Identify which cell holds the provided text, then report its [x, y] central coordinate. 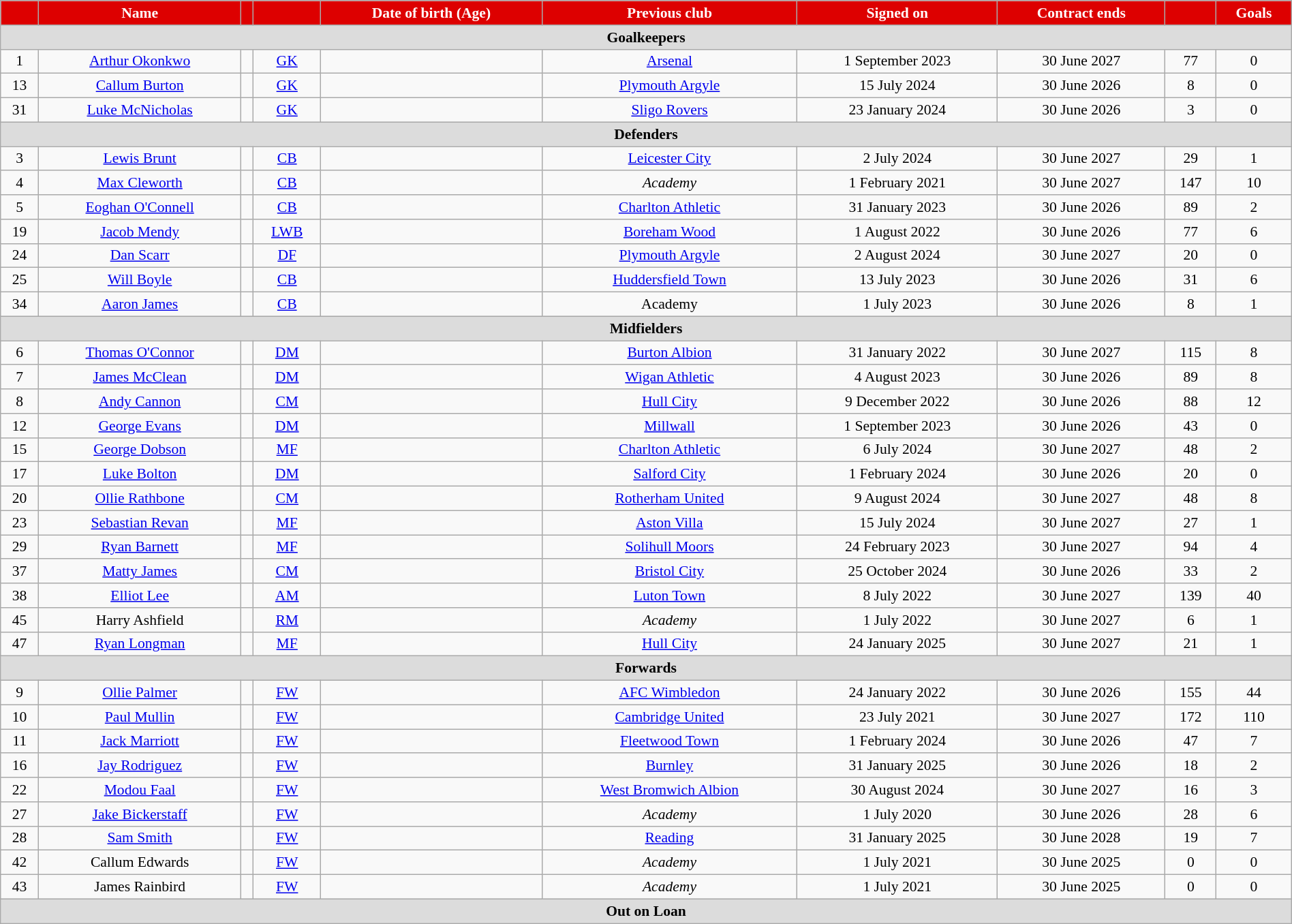
1 February 2021 [897, 183]
Fleetwood Town [669, 741]
Will Boyle [139, 280]
Luton Town [669, 596]
Andy Cannon [139, 401]
115 [1191, 353]
21 [1191, 644]
Huddersfield Town [669, 280]
Contract ends [1081, 13]
147 [1191, 183]
Signed on [897, 13]
45 [20, 620]
8 July 2022 [897, 596]
18 [1191, 766]
1 July 2022 [897, 620]
AM [288, 596]
15 [20, 450]
24 February 2023 [897, 547]
22 [20, 790]
Jack Marriott [139, 741]
James McClean [139, 378]
Salford City [669, 474]
40 [1254, 596]
Cambridge United [669, 717]
West Bromwich Albion [669, 790]
Arthur Okonkwo [139, 61]
Name [139, 13]
AFC Wimbledon [669, 693]
88 [1191, 401]
Ollie Palmer [139, 693]
94 [1191, 547]
Boreham Wood [669, 232]
13 July 2023 [897, 280]
Forwards [646, 668]
23 [20, 523]
24 January 2025 [897, 644]
James Rainbird [139, 887]
Arsenal [669, 61]
Ryan Longman [139, 644]
George Evans [139, 426]
30 June 2028 [1081, 838]
6 July 2024 [897, 450]
30 August 2024 [897, 790]
37 [20, 572]
17 [20, 474]
31 January 2022 [897, 353]
2 August 2024 [897, 256]
24 [20, 256]
4 August 2023 [897, 378]
33 [1191, 572]
23 January 2024 [897, 110]
Defenders [646, 134]
24 January 2022 [897, 693]
Eoghan O'Connell [139, 207]
Wigan Athletic [669, 378]
Max Cleworth [139, 183]
9 [20, 693]
Jake Bickerstaff [139, 814]
George Dobson [139, 450]
Thomas O'Connor [139, 353]
11 [20, 741]
110 [1254, 717]
9 August 2024 [897, 499]
RM [288, 620]
Previous club [669, 13]
Ollie Rathbone [139, 499]
13 [20, 86]
5 [20, 207]
Bristol City [669, 572]
Callum Burton [139, 86]
Reading [669, 838]
Jacob Mendy [139, 232]
25 [20, 280]
44 [1254, 693]
155 [1191, 693]
Sligo Rovers [669, 110]
Callum Edwards [139, 863]
Jay Rodriguez [139, 766]
Luke McNicholas [139, 110]
34 [20, 305]
Dan Scarr [139, 256]
42 [20, 863]
2 July 2024 [897, 159]
Elliot Lee [139, 596]
31 January 2023 [897, 207]
Midfielders [646, 328]
Lewis Brunt [139, 159]
Aston Villa [669, 523]
Matty James [139, 572]
25 October 2024 [897, 572]
Aaron James [139, 305]
Paul Mullin [139, 717]
Leicester City [669, 159]
9 December 2022 [897, 401]
139 [1191, 596]
Sebastian Revan [139, 523]
Date of birth (Age) [431, 13]
Rotherham United [669, 499]
Out on Loan [646, 911]
Modou Faal [139, 790]
Luke Bolton [139, 474]
Burton Albion [669, 353]
1 July 2020 [897, 814]
Burnley [669, 766]
Goalkeepers [646, 37]
1 July 2023 [897, 305]
38 [20, 596]
Harry Ashfield [139, 620]
Goals [1254, 13]
23 July 2021 [897, 717]
1 August 2022 [897, 232]
DF [288, 256]
Millwall [669, 426]
Solihull Moors [669, 547]
Sam Smith [139, 838]
LWB [288, 232]
Ryan Barnett [139, 547]
172 [1191, 717]
